Extract the (X, Y) coordinate from the center of the cell holding the provided text.  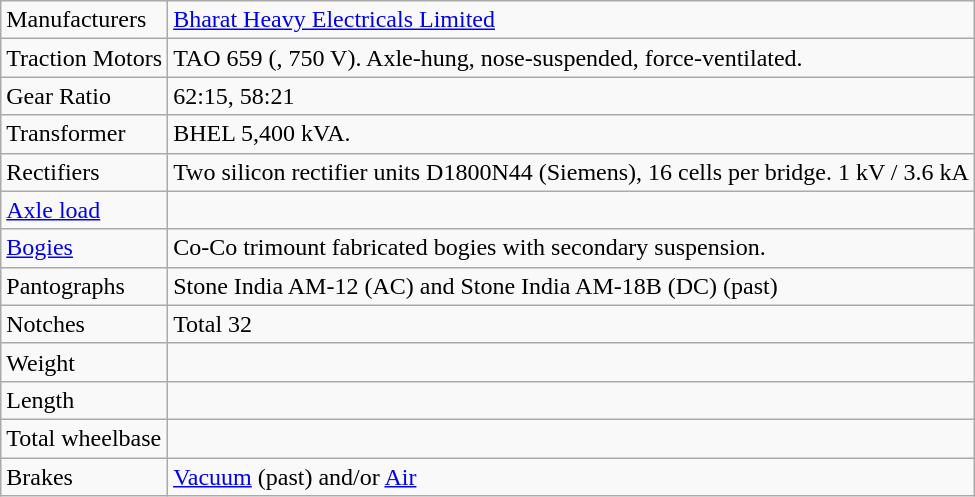
Axle load (84, 210)
Stone India AM-12 (AC) and Stone India AM-18B (DC) (past) (572, 286)
Transformer (84, 134)
62:15, 58:21 (572, 96)
Rectifiers (84, 172)
Manufacturers (84, 20)
Brakes (84, 477)
TAO 659 (, 750 V). Axle-hung, nose-suspended, force-ventilated. (572, 58)
Gear Ratio (84, 96)
Total wheelbase (84, 438)
Traction Motors (84, 58)
Vacuum (past) and/or Air (572, 477)
Two silicon rectifier units D1800N44 (Siemens), 16 cells per bridge. 1 kV / 3.6 kA (572, 172)
BHEL 5,400 kVA. (572, 134)
Co-Co trimount fabricated bogies with secondary suspension. (572, 248)
Bharat Heavy Electricals Limited (572, 20)
Total 32 (572, 324)
Notches (84, 324)
Pantographs (84, 286)
Length (84, 400)
Bogies (84, 248)
Weight (84, 362)
